From the cell containing the given text, extract its center point as [X, Y] coordinate. 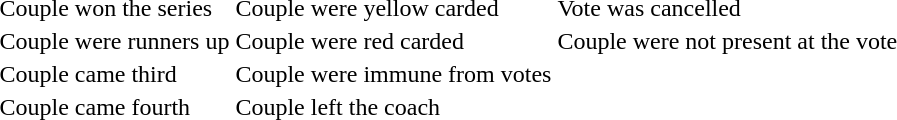
Couple were immune from votes [394, 74]
Couple were red carded [394, 41]
